Return the (X, Y) coordinate for the center point of the cell that contains the specified text.  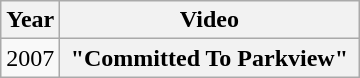
Video (210, 20)
Year (30, 20)
"Committed To Parkview" (210, 58)
2007 (30, 58)
